Capture the cell that displays the provided text and extract its (X, Y) central coordinate. 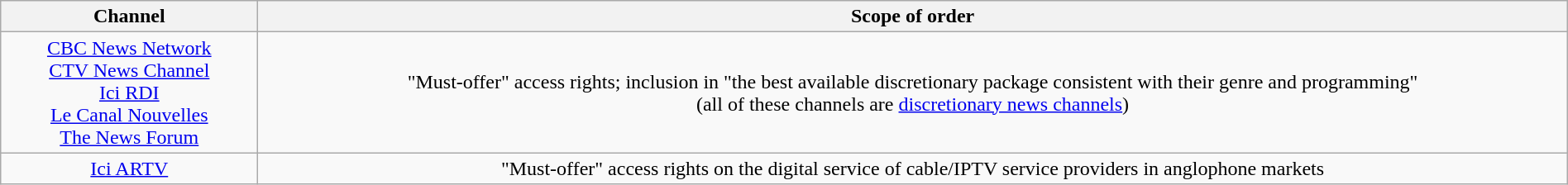
CBC News NetworkCTV News ChannelIci RDILe Canal NouvellesThe News Forum (129, 92)
Ici ARTV (129, 168)
Scope of order (913, 17)
"Must-offer" access rights on the digital service of cable/IPTV service providers in anglophone markets (913, 168)
Channel (129, 17)
